Output the [X, Y] coordinate of the center of the cell containing the given text.  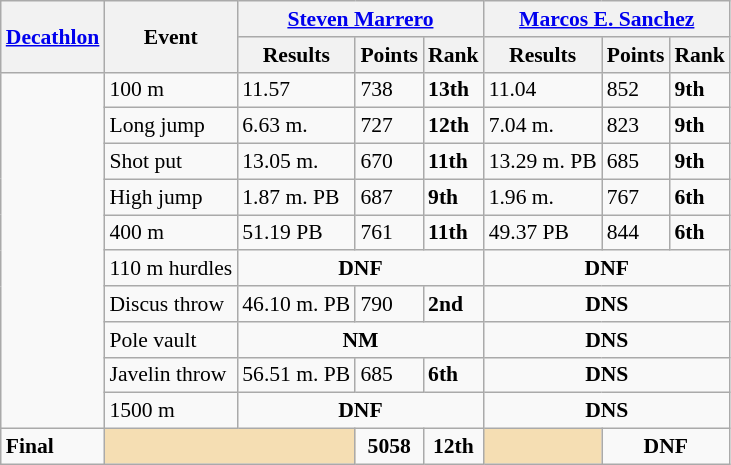
Javelin throw [170, 375]
11.57 [296, 90]
852 [636, 90]
46.10 m. PB [296, 304]
790 [389, 304]
2nd [454, 304]
11.04 [543, 90]
Marcos E. Sanchez [607, 19]
400 m [170, 233]
727 [389, 126]
7.04 m. [543, 126]
49.37 PB [543, 233]
738 [389, 90]
13.29 m. PB [543, 162]
Discus throw [170, 304]
High jump [170, 197]
5058 [389, 447]
Shot put [170, 162]
Pole vault [170, 340]
13.05 m. [296, 162]
687 [389, 197]
761 [389, 233]
Decathlon [53, 36]
Long jump [170, 126]
110 m hurdles [170, 269]
56.51 m. PB [296, 375]
823 [636, 126]
Final [53, 447]
1500 m [170, 411]
NM [360, 340]
51.19 PB [296, 233]
Steven Marrero [360, 19]
1.87 m. PB [296, 197]
844 [636, 233]
13th [454, 90]
6.63 m. [296, 126]
100 m [170, 90]
Event [170, 36]
670 [389, 162]
1.96 m. [543, 197]
767 [636, 197]
